Find where the given text appears and provide that cell's center as [X, Y] coordinate. 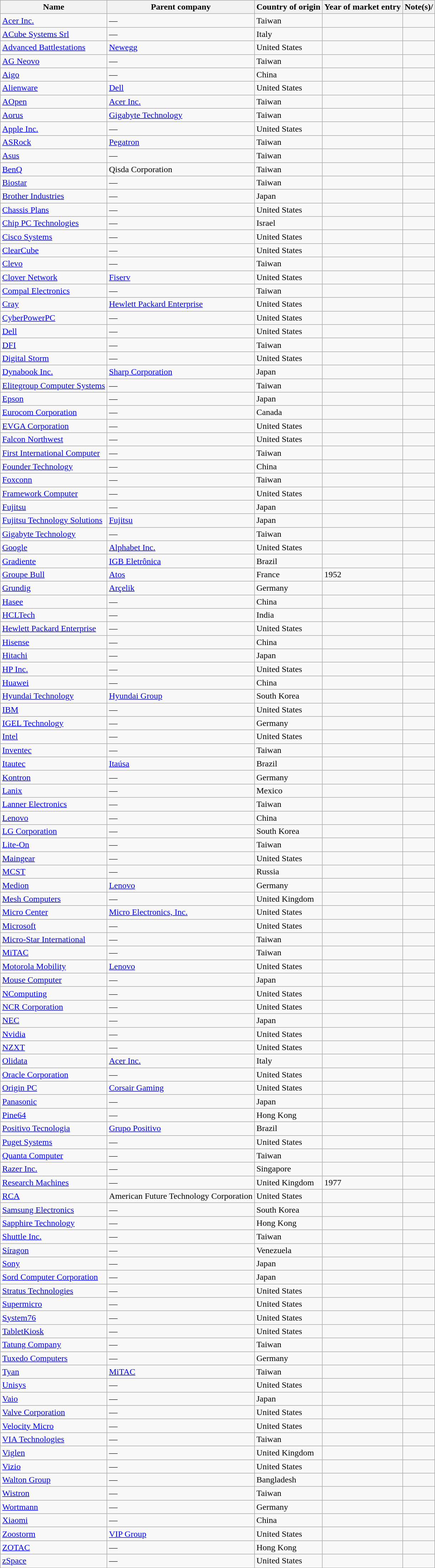
NCR Corporation [54, 1007]
Vizio [54, 1466]
Sord Computer Corporation [54, 1277]
Itaúsa [181, 764]
Clevo [54, 264]
Clover Network [54, 277]
Medion [54, 885]
France [289, 574]
Israel [289, 223]
Google [54, 547]
Fujitsu Technology Solutions [54, 520]
TabletKiosk [54, 1331]
Foxconn [54, 480]
Country of origin [289, 7]
VIP Group [181, 1534]
Huawei [54, 683]
Viglen [54, 1453]
Mexico [289, 791]
BenQ [54, 169]
AOpen [54, 102]
Origin PC [54, 1088]
Positivo Tecnologia [54, 1129]
1952 [362, 574]
Supermicro [54, 1304]
Alphabet Inc. [181, 547]
Fiserv [181, 277]
ClearCube [54, 250]
Asus [54, 155]
First International Computer [54, 453]
Hyundai Technology [54, 696]
Hisense [54, 642]
Falcon Northwest [54, 439]
Groupe Bull [54, 574]
Gradiente [54, 561]
Brother Industries [54, 196]
Maingear [54, 858]
Biostar [54, 183]
HP Inc. [54, 669]
Micro Center [54, 912]
LG Corporation [54, 831]
Xiaomi [54, 1520]
Aigo [54, 75]
Corsair Gaming [181, 1088]
CyberPowerPC [54, 318]
Stratus Technologies [54, 1291]
Vaio [54, 1399]
Alienware [54, 88]
Nvidia [54, 1034]
Dynabook Inc. [54, 372]
Walton Group [54, 1480]
Sony [54, 1264]
Venezuela [289, 1250]
Russia [289, 872]
Velocity Micro [54, 1426]
Wortmann [54, 1507]
Panasonic [54, 1102]
Hitachi [54, 656]
Eurocom Corporation [54, 413]
Cisco Systems [54, 237]
Framework Computer [54, 493]
Singapore [289, 1169]
Pegatron [181, 142]
Zoostorm [54, 1534]
Puget Systems [54, 1142]
Grupo Positivo [181, 1129]
DFI [54, 345]
Sharp Corporation [181, 372]
IGB Eletrônica [181, 561]
NZXT [54, 1048]
Tuxedo Computers [54, 1358]
Lite-On [54, 845]
HCLTech [54, 615]
Qisda Corporation [181, 169]
Arçelik [181, 588]
Síragon [54, 1250]
ASRock [54, 142]
Bangladesh [289, 1480]
Epson [54, 399]
NComputing [54, 993]
Tatung Company [54, 1345]
Unisys [54, 1385]
Newegg [181, 48]
IBM [54, 710]
ACube Systems Srl [54, 34]
Microsoft [54, 926]
VIA Technologies [54, 1439]
Advanced Battlestations [54, 48]
Inventec [54, 750]
Digital Storm [54, 358]
Research Machines [54, 1182]
Lanix [54, 791]
1977 [362, 1182]
MCST [54, 872]
System76 [54, 1318]
Wistron [54, 1493]
IGEL Technology [54, 723]
Lanner Electronics [54, 804]
Valve Corporation [54, 1412]
zSpace [54, 1561]
Name [54, 7]
Quanta Computer [54, 1155]
Pine64 [54, 1115]
Razer Inc. [54, 1169]
ZOTAC [54, 1547]
Grundig [54, 588]
Intel [54, 737]
Samsung Electronics [54, 1209]
Chip PC Technologies [54, 223]
Sapphire Technology [54, 1223]
Compal Electronics [54, 291]
Micro-Star International [54, 939]
Mesh Computers [54, 899]
Chassis Plans [54, 210]
Kontron [54, 777]
Atos [181, 574]
Elitegroup Computer Systems [54, 385]
Canada [289, 413]
AG Neovo [54, 61]
Micro Electronics, Inc. [181, 912]
Tyan [54, 1372]
EVGA Corporation [54, 426]
Olidata [54, 1061]
Founder Technology [54, 466]
Year of market entry [362, 7]
Shuttle Inc. [54, 1236]
Itautec [54, 764]
Oracle Corporation [54, 1075]
RCA [54, 1196]
NEC [54, 1020]
Aorus [54, 115]
Hyundai Group [181, 696]
Motorola Mobility [54, 966]
India [289, 615]
Apple Inc. [54, 129]
Parent company [181, 7]
Cray [54, 304]
Mouse Computer [54, 980]
American Future Technology Corporation [181, 1196]
Note(s)/ [419, 7]
Hasee [54, 602]
